From the cell containing the given text, extract its center point as (X, Y) coordinate. 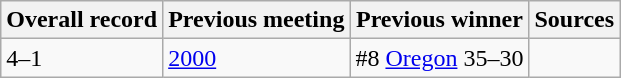
#8 Oregon 35–30 (440, 58)
Previous winner (440, 20)
Sources (574, 20)
Previous meeting (256, 20)
Overall record (82, 20)
2000 (256, 58)
4–1 (82, 58)
